Output the [X, Y] coordinate of the center of the cell containing the given text.  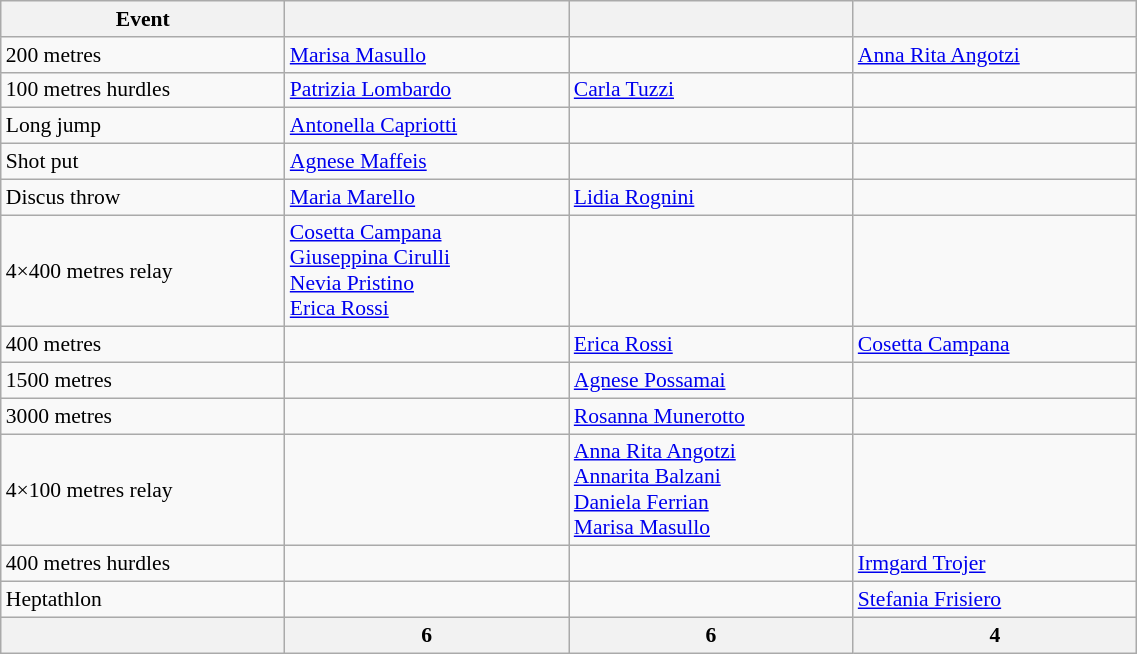
4×400 metres relay [143, 271]
Anna Rita AngotziAnnarita BalzaniDaniela FerrianMarisa Masullo [711, 490]
1500 metres [143, 381]
Heptathlon [143, 600]
Discus throw [143, 197]
Cosetta CampanaGiuseppina CirulliNevia PristinoErica Rossi [427, 271]
Maria Marello [427, 197]
Long jump [143, 126]
Antonella Capriotti [427, 126]
Shot put [143, 162]
4×100 metres relay [143, 490]
Stefania Frisiero [995, 600]
Lidia Rognini [711, 197]
400 metres hurdles [143, 564]
Rosanna Munerotto [711, 416]
Patrizia Lombardo [427, 90]
Erica Rossi [711, 345]
200 metres [143, 55]
Event [143, 19]
Irmgard Trojer [995, 564]
Marisa Masullo [427, 55]
3000 metres [143, 416]
Cosetta Campana [995, 345]
400 metres [143, 345]
4 [995, 635]
Agnese Possamai [711, 381]
100 metres hurdles [143, 90]
Agnese Maffeis [427, 162]
Anna Rita Angotzi [995, 55]
Carla Tuzzi [711, 90]
